Provide the (X, Y) coordinate of the cell's center where the given text is located.  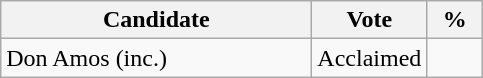
Vote (370, 20)
Don Amos (inc.) (156, 58)
Candidate (156, 20)
Acclaimed (370, 58)
% (455, 20)
